For the text-containing cell, return its midpoint in [x, y] coordinate format. 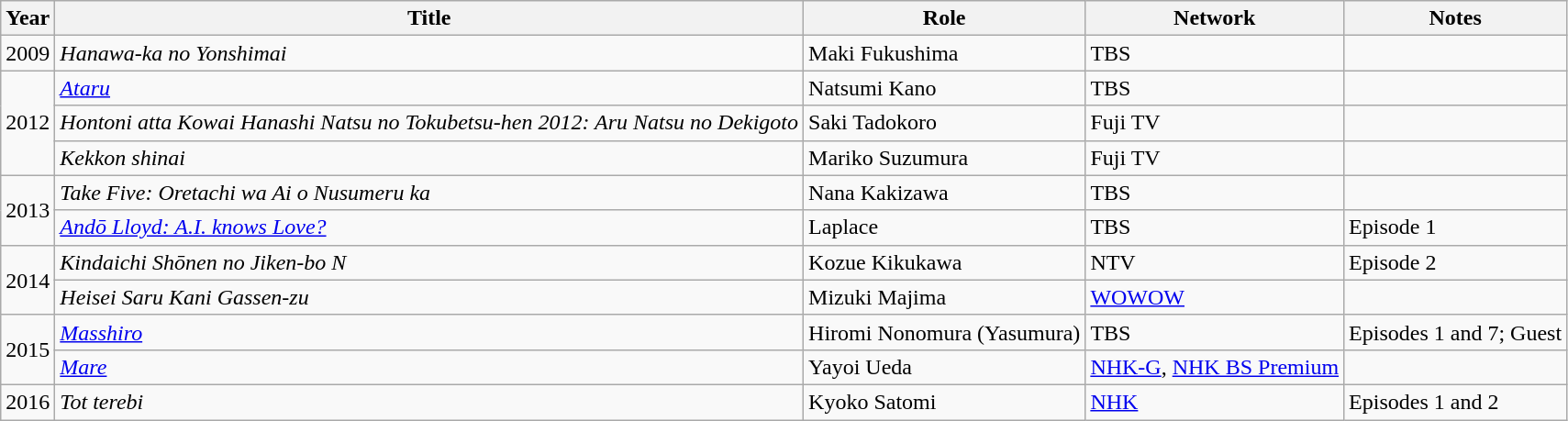
Tot terebi [429, 402]
2015 [28, 349]
Kyoko Satomi [945, 402]
2014 [28, 280]
Kindaichi Shōnen no Jiken-bo N [429, 262]
Mariko Suzumura [945, 158]
Title [429, 18]
Episodes 1 and 7; Guest [1455, 332]
2016 [28, 402]
Hiromi Nonomura (Yasumura) [945, 332]
2009 [28, 53]
Masshiro [429, 332]
Ataru [429, 88]
Take Five: Oretachi wa Ai o Nusumeru ka [429, 193]
Notes [1455, 18]
Hontoni atta Kowai Hanashi Natsu no Tokubetsu-hen 2012: Aru Natsu no Dekigoto [429, 123]
Mizuki Majima [945, 297]
Yayoi Ueda [945, 367]
Episodes 1 and 2 [1455, 402]
Kekkon shinai [429, 158]
Kozue Kikukawa [945, 262]
Saki Tadokoro [945, 123]
2012 [28, 123]
Network [1215, 18]
2013 [28, 210]
Andō Lloyd: A.I. knows Love? [429, 227]
Episode 1 [1455, 227]
NTV [1215, 262]
Episode 2 [1455, 262]
Nana Kakizawa [945, 193]
Role [945, 18]
Maki Fukushima [945, 53]
Heisei Saru Kani Gassen-zu [429, 297]
Natsumi Kano [945, 88]
Laplace [945, 227]
Mare [429, 367]
Year [28, 18]
NHK-G, NHK BS Premium [1215, 367]
NHK [1215, 402]
WOWOW [1215, 297]
Hanawa-ka no Yonshimai [429, 53]
